Output the [x, y] coordinate of the center of the cell containing the given text.  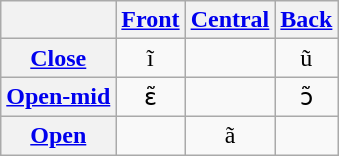
Open-mid [58, 97]
Open [58, 135]
Central [230, 20]
Close [58, 58]
Front [150, 20]
ɔ̃ [306, 97]
ã [230, 135]
ɛ̃ [150, 97]
Back [306, 20]
ũ [306, 58]
ĩ [150, 58]
